Scan for the cell matching the given text and deliver its [X, Y] coordinate at center. 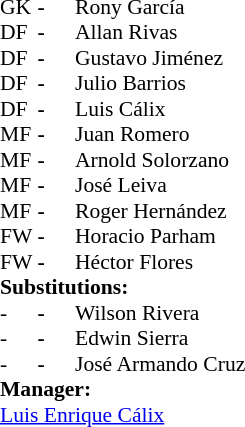
Luis Cálix [160, 109]
Gustavo Jiménez [160, 58]
Juan Romero [160, 135]
Horacio Parham [160, 237]
José Armando Cruz [160, 364]
Allan Rivas [160, 33]
Arnold Solorzano [160, 160]
Edwin Sierra [160, 339]
Substitutions: [122, 287]
Julio Barrios [160, 83]
Manager: [122, 389]
José Leiva [160, 185]
Roger Hernández [160, 211]
Wilson Rivera [160, 313]
Héctor Flores [160, 262]
